Output the [x, y] coordinate of the center of the cell containing the given text.  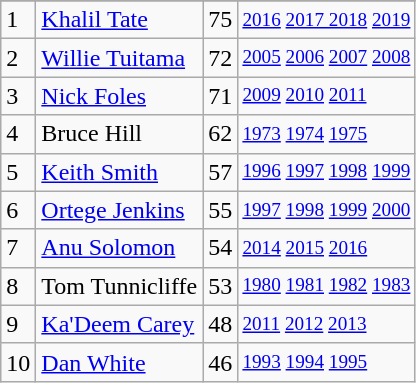
46 [220, 362]
Khalil Tate [120, 20]
57 [220, 172]
1997 1998 1999 2000 [326, 210]
4 [18, 134]
Tom Tunnicliffe [120, 286]
1980 1981 1982 1983 [326, 286]
5 [18, 172]
10 [18, 362]
Keith Smith [120, 172]
71 [220, 96]
Anu Solomon [120, 248]
Bruce Hill [120, 134]
9 [18, 324]
Willie Tuitama [120, 58]
72 [220, 58]
Nick Foles [120, 96]
1 [18, 20]
75 [220, 20]
1973 1974 1975 [326, 134]
48 [220, 324]
53 [220, 286]
2016 2017 2018 2019 [326, 20]
1993 1994 1995 [326, 362]
7 [18, 248]
2014 2015 2016 [326, 248]
2011 2012 2013 [326, 324]
2009 2010 2011 [326, 96]
2 [18, 58]
Ortege Jenkins [120, 210]
Dan White [120, 362]
55 [220, 210]
54 [220, 248]
2005 2006 2007 2008 [326, 58]
6 [18, 210]
Ka'Deem Carey [120, 324]
1996 1997 1998 1999 [326, 172]
8 [18, 286]
3 [18, 96]
62 [220, 134]
